Find where the given text appears and provide that cell's center as (X, Y) coordinate. 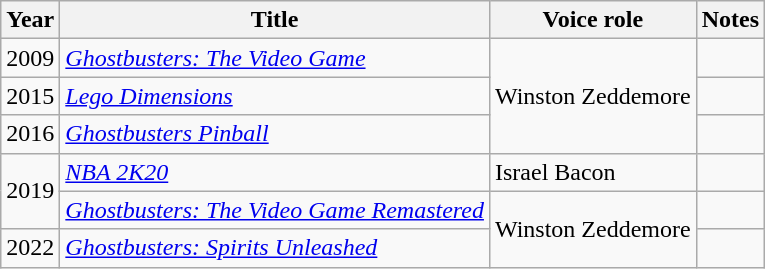
2022 (30, 248)
Notes (730, 20)
Ghostbusters: The Video Game (275, 58)
Year (30, 20)
Title (275, 20)
NBA 2K20 (275, 172)
2016 (30, 134)
2015 (30, 96)
Ghostbusters: Spirits Unleashed (275, 248)
Ghostbusters: The Video Game Remastered (275, 210)
Lego Dimensions (275, 96)
Ghostbusters Pinball (275, 134)
2019 (30, 191)
Voice role (592, 20)
2009 (30, 58)
Israel Bacon (592, 172)
